Provide the (X, Y) coordinate of the cell's center where the given text is located.  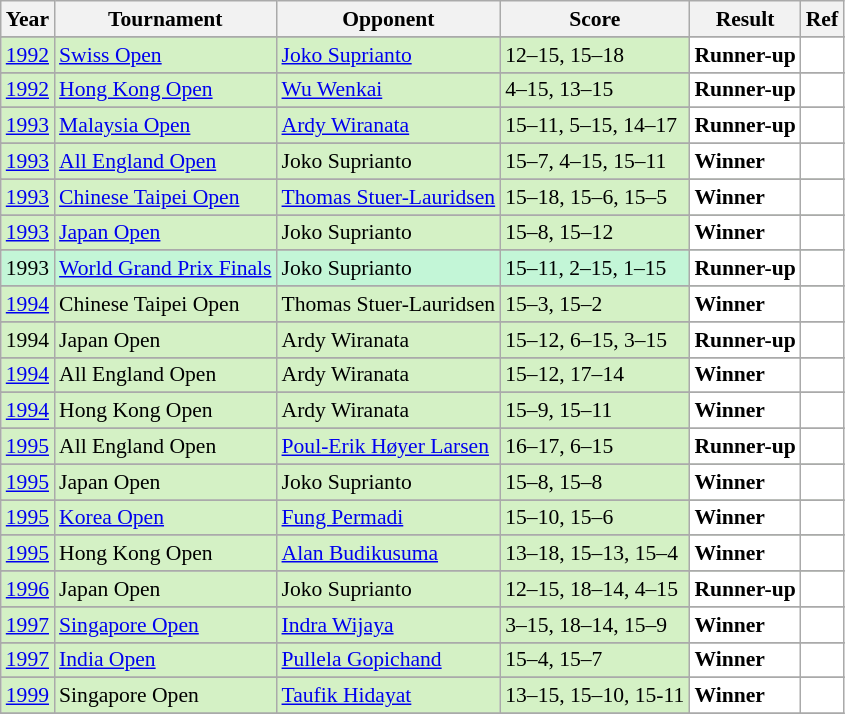
12–15, 18–14, 4–15 (594, 589)
15–3, 15–2 (594, 304)
15–12, 6–15, 3–15 (594, 340)
Fung Permadi (388, 518)
15–9, 15–11 (594, 411)
Ref (822, 19)
Swiss Open (165, 55)
15–4, 15–7 (594, 660)
Year (28, 19)
Korea Open (165, 518)
13–15, 15–10, 15-11 (594, 696)
Malaysia Open (165, 126)
15–18, 15–6, 15–5 (594, 197)
15–10, 15–6 (594, 518)
Score (594, 19)
World Grand Prix Finals (165, 269)
Result (744, 19)
15–8, 15–12 (594, 233)
1996 (28, 589)
Taufik Hidayat (388, 696)
15–11, 5–15, 14–17 (594, 126)
Wu Wenkai (388, 90)
12–15, 15–18 (594, 55)
1999 (28, 696)
Indra Wijaya (388, 625)
Poul-Erik Høyer Larsen (388, 447)
India Open (165, 660)
15–11, 2–15, 1–15 (594, 269)
15–8, 15–8 (594, 482)
15–7, 4–15, 15–11 (594, 162)
13–18, 15–13, 15–4 (594, 554)
Opponent (388, 19)
Alan Budikusuma (388, 554)
Pullela Gopichand (388, 660)
4–15, 13–15 (594, 90)
16–17, 6–15 (594, 447)
15–12, 17–14 (594, 375)
Tournament (165, 19)
3–15, 18–14, 15–9 (594, 625)
